Search for the cell housing the specified text and yield its (X, Y) center coordinate. 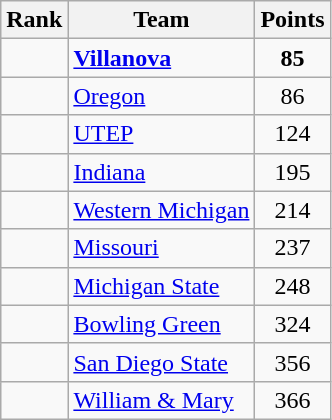
86 (292, 96)
Bowling Green (162, 324)
William & Mary (162, 400)
366 (292, 400)
248 (292, 286)
Team (162, 20)
UTEP (162, 134)
Rank (34, 20)
324 (292, 324)
Western Michigan (162, 210)
214 (292, 210)
Indiana (162, 172)
Missouri (162, 248)
237 (292, 248)
Points (292, 20)
Villanova (162, 58)
Oregon (162, 96)
San Diego State (162, 362)
195 (292, 172)
356 (292, 362)
85 (292, 58)
124 (292, 134)
Michigan State (162, 286)
